Search for the cell housing the specified text and yield its (X, Y) center coordinate. 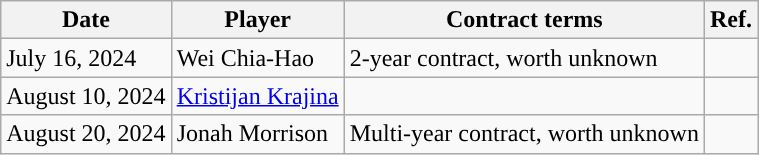
Contract terms (524, 20)
Multi-year contract, worth unknown (524, 134)
July 16, 2024 (86, 58)
2-year contract, worth unknown (524, 58)
Wei Chia-Hao (258, 58)
Date (86, 20)
August 20, 2024 (86, 134)
Kristijan Krajina (258, 96)
Player (258, 20)
August 10, 2024 (86, 96)
Ref. (730, 20)
Jonah Morrison (258, 134)
